Output the (x, y) coordinate of the center of the cell containing the given text.  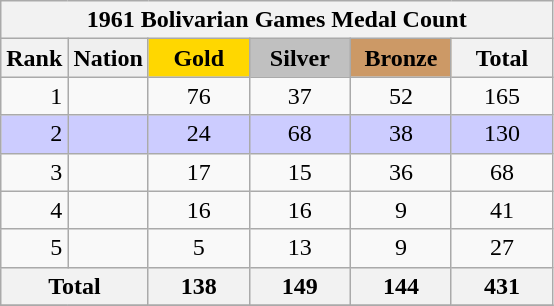
144 (400, 286)
41 (502, 210)
Gold (198, 58)
17 (198, 172)
24 (198, 134)
2 (34, 134)
Nation (108, 58)
Bronze (400, 58)
130 (502, 134)
138 (198, 286)
1961 Bolivarian Games Medal Count (277, 20)
38 (400, 134)
13 (300, 248)
431 (502, 286)
4 (34, 210)
37 (300, 96)
27 (502, 248)
1 (34, 96)
76 (198, 96)
52 (400, 96)
Silver (300, 58)
149 (300, 286)
3 (34, 172)
36 (400, 172)
15 (300, 172)
165 (502, 96)
Rank (34, 58)
